Locate the cell with the specified text and output its [X, Y] center coordinate. 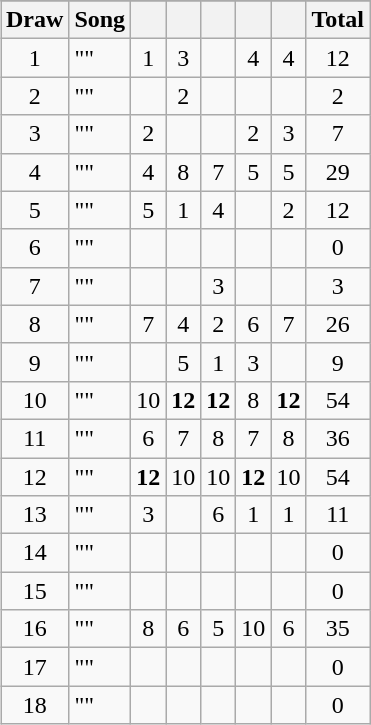
36 [338, 438]
16 [34, 629]
35 [338, 629]
Draw [34, 20]
14 [34, 553]
26 [338, 324]
15 [34, 591]
13 [34, 515]
Song [100, 20]
Total [338, 20]
18 [34, 705]
17 [34, 667]
29 [338, 172]
